Identify which cell holds the provided text, then report its [x, y] central coordinate. 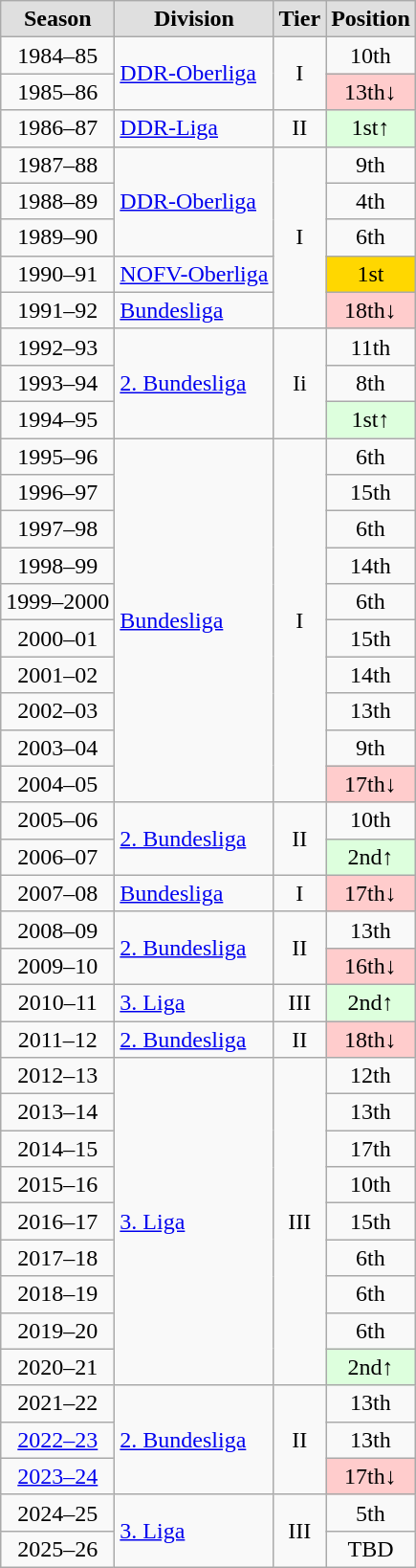
2014–15 [57, 1149]
1993–94 [57, 383]
Position [371, 19]
2000–01 [57, 638]
DDR-Liga [194, 128]
2011–12 [57, 1039]
NOFV-Oberliga [194, 274]
1984–85 [57, 56]
2008–09 [57, 930]
4th [371, 201]
2005–06 [57, 820]
2016–17 [57, 1221]
2012–13 [57, 1076]
2001–02 [57, 675]
TBD [371, 1549]
1987–88 [57, 165]
2023–24 [57, 1476]
1988–89 [57, 201]
1992–93 [57, 347]
1986–87 [57, 128]
1999–2000 [57, 602]
Division [194, 19]
2009–10 [57, 966]
1995–96 [57, 457]
1996–97 [57, 493]
Ii [300, 383]
2025–26 [57, 1549]
12th [371, 1076]
1991–92 [57, 310]
Tier [300, 19]
2007–08 [57, 893]
13th↓ [371, 92]
16th↓ [371, 966]
1994–95 [57, 419]
Season [57, 19]
2002–03 [57, 711]
2019–20 [57, 1331]
5th [371, 1512]
8th [371, 383]
17th [371, 1149]
2004–05 [57, 784]
1985–86 [57, 92]
1997–98 [57, 529]
2003–04 [57, 748]
2006–07 [57, 857]
2013–14 [57, 1112]
1990–91 [57, 274]
1998–99 [57, 566]
2017–18 [57, 1258]
2021–22 [57, 1403]
1st [371, 274]
2010–11 [57, 1002]
2020–21 [57, 1367]
2022–23 [57, 1440]
2024–25 [57, 1512]
2018–19 [57, 1294]
11th [371, 347]
1989–90 [57, 237]
2015–16 [57, 1185]
